Scan for the cell matching the given text and deliver its [X, Y] coordinate at center. 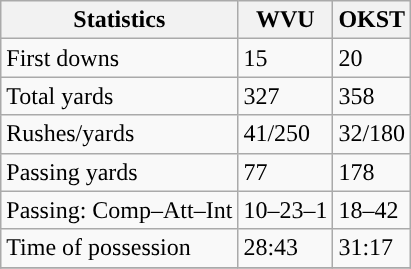
18–42 [372, 210]
Passing yards [120, 172]
Rushes/yards [120, 134]
OKST [372, 20]
10–23–1 [286, 210]
41/250 [286, 134]
31:17 [372, 248]
Passing: Comp–Att–Int [120, 210]
358 [372, 96]
First downs [120, 58]
Statistics [120, 20]
77 [286, 172]
32/180 [372, 134]
327 [286, 96]
15 [286, 58]
WVU [286, 20]
20 [372, 58]
178 [372, 172]
28:43 [286, 248]
Time of possession [120, 248]
Total yards [120, 96]
